Output the [x, y] coordinate of the center of the cell containing the given text.  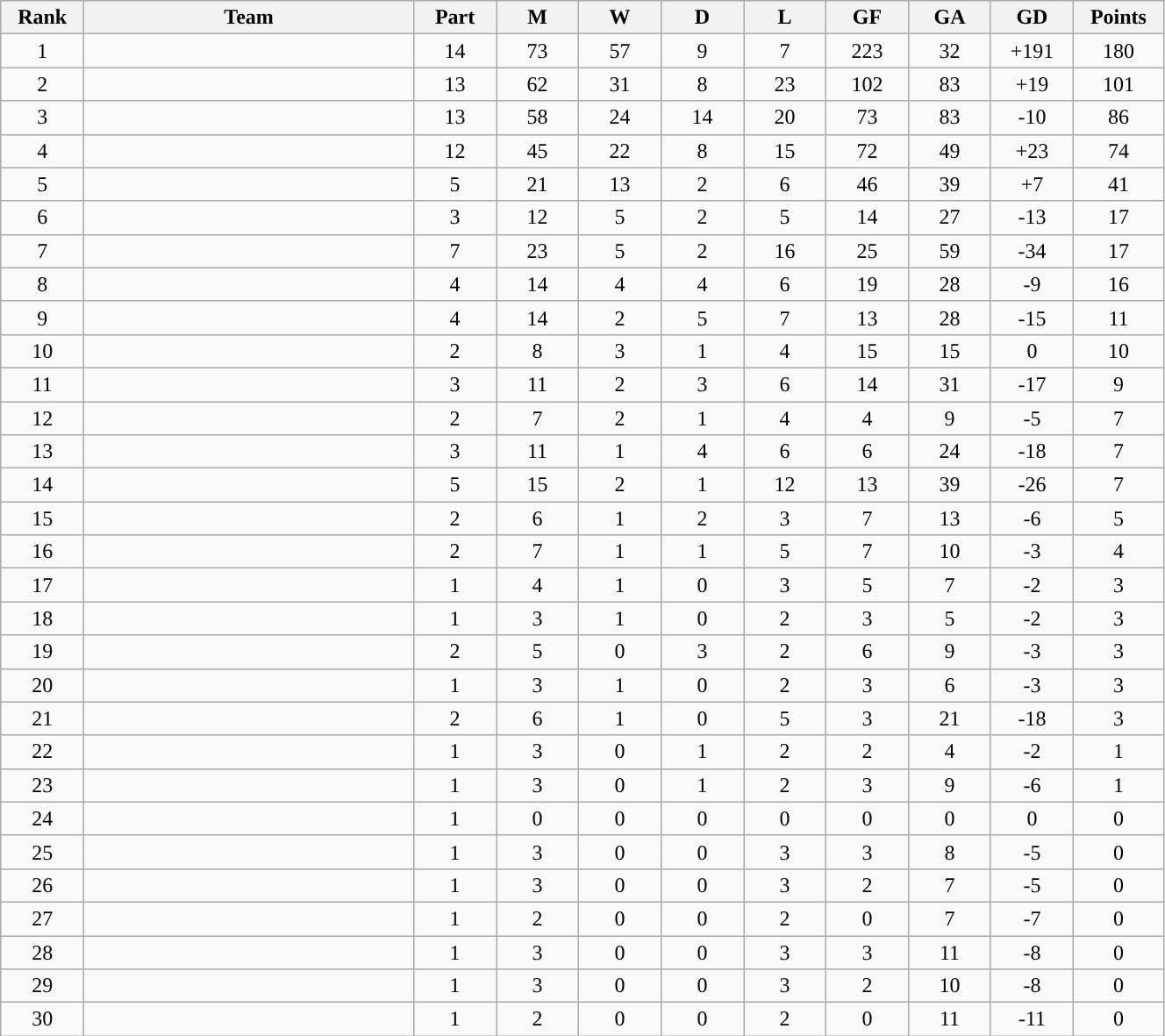
62 [538, 84]
M [538, 18]
Rank [42, 18]
-34 [1032, 251]
49 [949, 151]
-26 [1032, 485]
29 [42, 986]
W [620, 18]
+23 [1032, 151]
30 [42, 1019]
-10 [1032, 118]
74 [1118, 151]
GD [1032, 18]
+19 [1032, 84]
D [703, 18]
GF [867, 18]
-7 [1032, 918]
58 [538, 118]
18 [42, 618]
-17 [1032, 384]
26 [42, 885]
102 [867, 84]
L [785, 18]
46 [867, 184]
59 [949, 251]
41 [1118, 184]
Points [1118, 18]
72 [867, 151]
-15 [1032, 318]
Part [455, 18]
57 [620, 51]
223 [867, 51]
-13 [1032, 218]
Team [249, 18]
-9 [1032, 284]
86 [1118, 118]
180 [1118, 51]
-11 [1032, 1019]
GA [949, 18]
+7 [1032, 184]
+191 [1032, 51]
45 [538, 151]
101 [1118, 84]
32 [949, 51]
